For the text-containing cell, return its midpoint in [x, y] coordinate format. 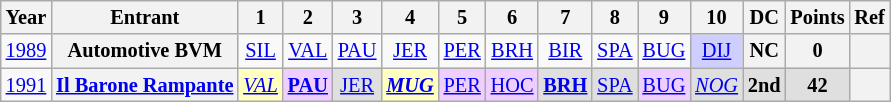
1 [260, 17]
Il Barone Rampante [144, 85]
NOG [716, 85]
8 [614, 17]
7 [565, 17]
SIL [260, 51]
Ref [870, 17]
5 [462, 17]
BIR [565, 51]
42 [817, 85]
2nd [764, 85]
6 [512, 17]
Automotive BVM [144, 51]
Points [817, 17]
1991 [26, 85]
DIJ [716, 51]
DC [764, 17]
4 [410, 17]
NC [764, 51]
3 [358, 17]
10 [716, 17]
9 [664, 17]
Entrant [144, 17]
HOC [512, 85]
0 [817, 51]
Year [26, 17]
MUG [410, 85]
1989 [26, 51]
2 [308, 17]
